Determine the [X, Y] coordinate at the center of the cell enclosing the given text.  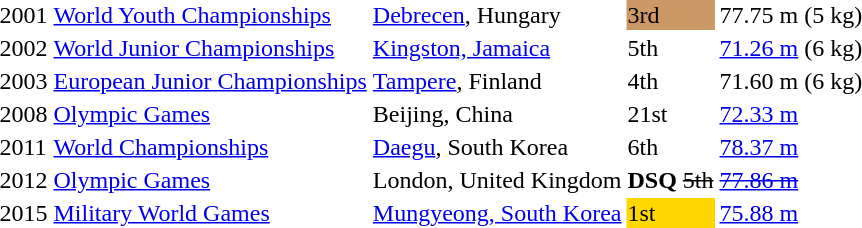
Beijing, China [497, 114]
World Junior Championships [210, 48]
1st [670, 213]
Mungyeong, South Korea [497, 213]
World Youth Championships [210, 15]
Military World Games [210, 213]
Kingston, Jamaica [497, 48]
Tampere, Finland [497, 81]
3rd [670, 15]
4th [670, 81]
World Championships [210, 147]
21st [670, 114]
5th [670, 48]
Debrecen, Hungary [497, 15]
European Junior Championships [210, 81]
6th [670, 147]
DSQ 5th [670, 180]
Daegu, South Korea [497, 147]
London, United Kingdom [497, 180]
